Find where the given text appears and provide that cell's center as (x, y) coordinate. 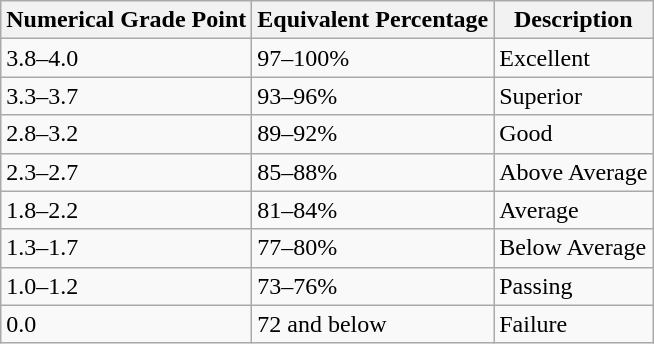
81–84% (373, 210)
93–96% (373, 96)
Above Average (574, 172)
Below Average (574, 248)
Good (574, 134)
0.0 (126, 324)
2.8–3.2 (126, 134)
73–76% (373, 286)
72 and below (373, 324)
Excellent (574, 58)
Failure (574, 324)
97–100% (373, 58)
77–80% (373, 248)
3.3–3.7 (126, 96)
Numerical Grade Point (126, 20)
Average (574, 210)
3.8–4.0 (126, 58)
Passing (574, 286)
1.3–1.7 (126, 248)
1.0–1.2 (126, 286)
2.3–2.7 (126, 172)
89–92% (373, 134)
85–88% (373, 172)
Equivalent Percentage (373, 20)
Description (574, 20)
1.8–2.2 (126, 210)
Superior (574, 96)
